Search for the cell housing the specified text and yield its [X, Y] center coordinate. 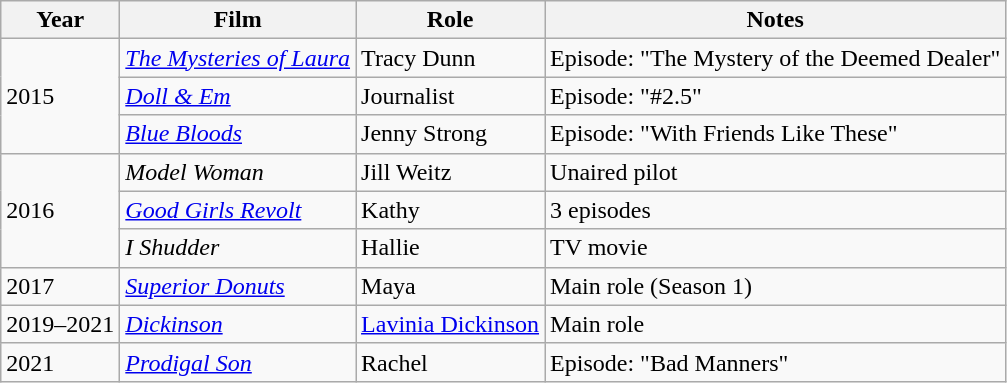
Year [60, 20]
Kathy [450, 210]
Dickinson [238, 324]
Jill Weitz [450, 172]
Journalist [450, 96]
2021 [60, 362]
Episode: "Bad Manners" [776, 362]
Role [450, 20]
Notes [776, 20]
Tracy Dunn [450, 58]
2015 [60, 96]
Blue Bloods [238, 134]
Film [238, 20]
Maya [450, 286]
Superior Donuts [238, 286]
Episode: "With Friends Like These" [776, 134]
2016 [60, 210]
Unaired pilot [776, 172]
Episode: "#2.5" [776, 96]
Main role [776, 324]
2019–2021 [60, 324]
The Mysteries of Laura [238, 58]
Prodigal Son [238, 362]
TV movie [776, 248]
Main role (Season 1) [776, 286]
Doll & Em [238, 96]
Hallie [450, 248]
Jenny Strong [450, 134]
Episode: "The Mystery of the Deemed Dealer" [776, 58]
2017 [60, 286]
Lavinia Dickinson [450, 324]
Model Woman [238, 172]
Good Girls Revolt [238, 210]
I Shudder [238, 248]
Rachel [450, 362]
3 episodes [776, 210]
